Locate the cell with the specified text and output its (x, y) center coordinate. 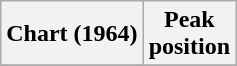
Chart (1964) (72, 34)
Peakposition (189, 34)
